Scan for the cell matching the given text and deliver its [x, y] coordinate at center. 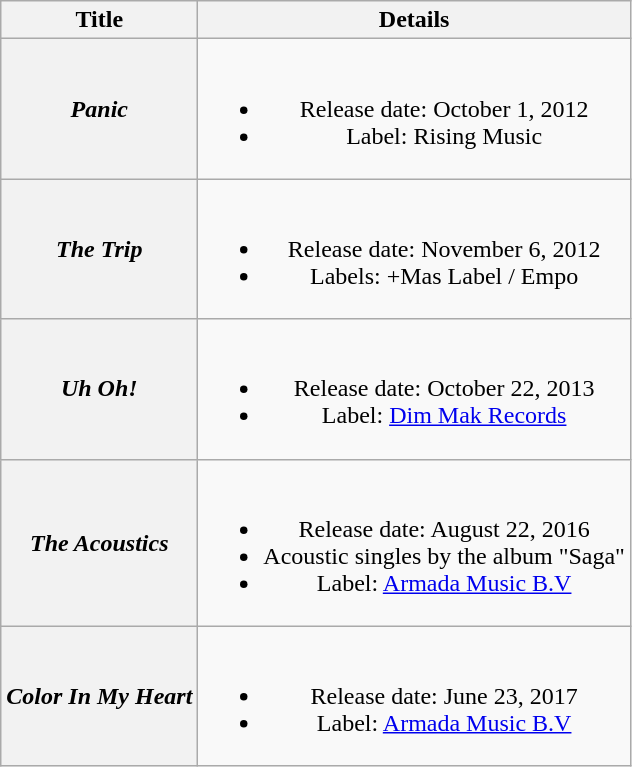
Color In My Heart [100, 696]
The Trip [100, 249]
Uh Oh! [100, 389]
Release date: August 22, 2016Acoustic singles by the album "Saga"Label: Armada Music B.V [414, 542]
Title [100, 20]
Release date: October 22, 2013Label: Dim Mak Records [414, 389]
Release date: November 6, 2012Labels: +Mas Label / Empo [414, 249]
The Acoustics [100, 542]
Panic [100, 109]
Release date: June 23, 2017Label: Armada Music B.V [414, 696]
Details [414, 20]
Release date: October 1, 2012Label: Rising Music [414, 109]
